For the text-containing cell, return its midpoint in (x, y) coordinate format. 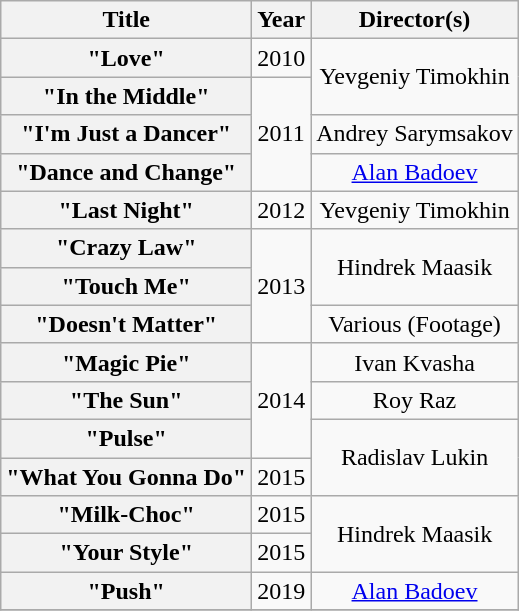
Various (Footage) (415, 324)
Radislav Lukin (415, 457)
2010 (282, 58)
"Magic Pie" (126, 362)
2012 (282, 210)
"Your Style" (126, 553)
2011 (282, 134)
"I'm Just a Dancer" (126, 134)
"Dance and Change" (126, 172)
Director(s) (415, 20)
2019 (282, 591)
"Milk-Choc" (126, 515)
"Touch Me" (126, 286)
2014 (282, 400)
"The Sun" (126, 400)
Title (126, 20)
Ivan Kvasha (415, 362)
"Pulse" (126, 438)
"Love" (126, 58)
"Push" (126, 591)
"What You Gonna Do" (126, 477)
"Last Night" (126, 210)
"Doesn't Matter" (126, 324)
Year (282, 20)
2013 (282, 286)
"In the Middle" (126, 96)
Andrey Sarymsakov (415, 134)
"Crazy Law" (126, 248)
Roy Raz (415, 400)
